Scan for the cell matching the given text and deliver its [X, Y] coordinate at center. 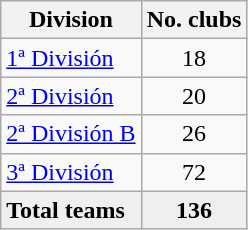
136 [194, 210]
20 [194, 96]
26 [194, 134]
1ª División [71, 58]
18 [194, 58]
Division [71, 20]
2ª División [71, 96]
3ª División [71, 172]
72 [194, 172]
No. clubs [194, 20]
Total teams [71, 210]
2ª División B [71, 134]
